Pinpoint the cell where the given text exists, returning its (x, y) midpoint coordinate. 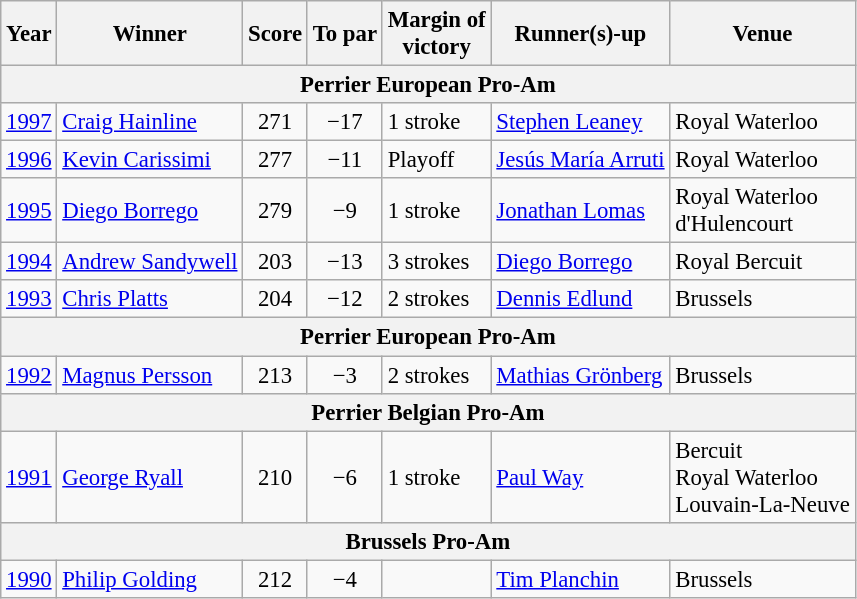
−3 (344, 375)
BercuitRoyal WaterlooLouvain-La-Neuve (762, 477)
Royal Bercuit (762, 262)
Margin ofvictory (436, 34)
213 (276, 375)
1995 (29, 210)
Playoff (436, 160)
Jonathan Lomas (580, 210)
277 (276, 160)
1994 (29, 262)
Philip Golding (150, 579)
279 (276, 210)
Brussels Pro-Am (428, 541)
−11 (344, 160)
Runner(s)-up (580, 34)
Tim Planchin (580, 579)
Dennis Edlund (580, 299)
George Ryall (150, 477)
Stephen Leaney (580, 122)
−4 (344, 579)
−12 (344, 299)
3 strokes (436, 262)
Royal Waterlood'Hulencourt (762, 210)
To par (344, 34)
Jesús María Arruti (580, 160)
1996 (29, 160)
Winner (150, 34)
−13 (344, 262)
Year (29, 34)
Andrew Sandywell (150, 262)
203 (276, 262)
271 (276, 122)
1990 (29, 579)
210 (276, 477)
Paul Way (580, 477)
Mathias Grönberg (580, 375)
212 (276, 579)
1991 (29, 477)
204 (276, 299)
1993 (29, 299)
−6 (344, 477)
−9 (344, 210)
1997 (29, 122)
Perrier Belgian Pro-Am (428, 412)
Magnus Persson (150, 375)
1992 (29, 375)
Kevin Carissimi (150, 160)
Score (276, 34)
−17 (344, 122)
Chris Platts (150, 299)
Venue (762, 34)
Craig Hainline (150, 122)
